Return (X, Y) of the center of cell containing provided text 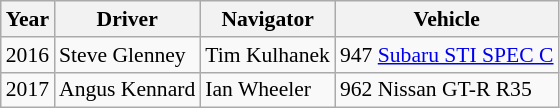
962 Nissan GT-R R35 (447, 90)
Driver (127, 19)
Angus Kennard (127, 90)
2016 (28, 55)
Tim Kulhanek (268, 55)
Navigator (268, 19)
Steve Glenney (127, 55)
947 Subaru STI SPEC C (447, 55)
Vehicle (447, 19)
2017 (28, 90)
Ian Wheeler (268, 90)
Year (28, 19)
